Output the [X, Y] coordinate of the center of the cell containing the given text.  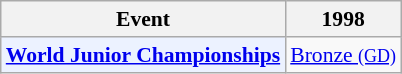
Event [143, 19]
1998 [343, 19]
World Junior Championships [143, 55]
Bronze (GD) [343, 55]
